Pinpoint the cell where the given text exists, returning its [X, Y] midpoint coordinate. 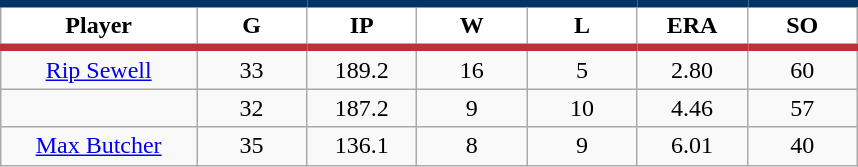
4.46 [692, 108]
8 [472, 146]
187.2 [362, 108]
G [252, 26]
32 [252, 108]
16 [472, 68]
35 [252, 146]
189.2 [362, 68]
Max Butcher [99, 146]
2.80 [692, 68]
57 [802, 108]
136.1 [362, 146]
Player [99, 26]
5 [582, 68]
33 [252, 68]
6.01 [692, 146]
IP [362, 26]
60 [802, 68]
40 [802, 146]
ERA [692, 26]
W [472, 26]
SO [802, 26]
Rip Sewell [99, 68]
10 [582, 108]
L [582, 26]
